Extract the [x, y] coordinate from the center of the cell holding the provided text.  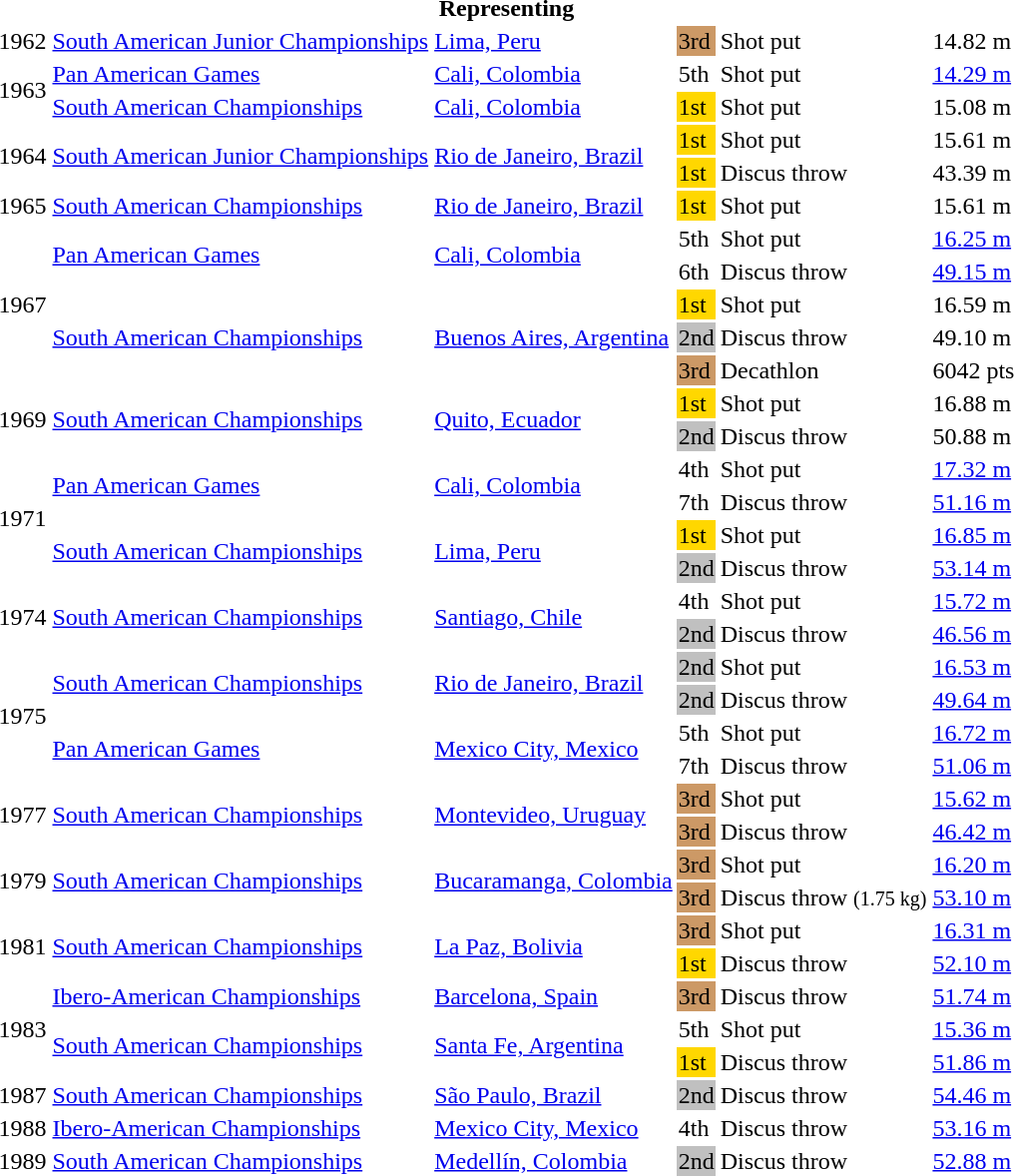
Santiago, Chile [554, 617]
Medellín, Colombia [554, 1161]
Barcelona, Spain [554, 996]
La Paz, Bolivia [554, 946]
6th [697, 272]
Quito, Ecuador [554, 419]
Buenos Aires, Argentina [554, 337]
Santa Fe, Argentina [554, 1046]
Discus throw (1.75 kg) [823, 897]
Montevideo, Uruguay [554, 815]
Bucaramanga, Colombia [554, 881]
São Paulo, Brazil [554, 1095]
Decathlon [823, 370]
